Pinpoint the cell where the given text exists, returning its [x, y] midpoint coordinate. 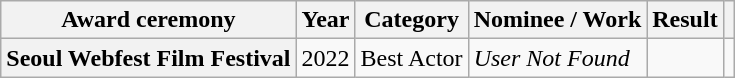
Award ceremony [148, 20]
Seoul Webfest Film Festival [148, 58]
Best Actor [412, 58]
Result [685, 20]
Category [412, 20]
2022 [326, 58]
Nominee / Work [558, 20]
User Not Found [558, 58]
Year [326, 20]
